From the cell containing the given text, extract its center point as (x, y) coordinate. 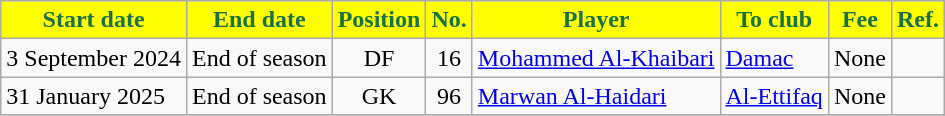
To club (774, 20)
3 September 2024 (94, 58)
Position (379, 20)
DF (379, 58)
Al-Ettifaq (774, 96)
Start date (94, 20)
96 (449, 96)
GK (379, 96)
Ref. (918, 20)
Player (596, 20)
Damac (774, 58)
31 January 2025 (94, 96)
Marwan Al-Haidari (596, 96)
No. (449, 20)
Fee (860, 20)
End date (259, 20)
16 (449, 58)
Mohammed Al-Khaibari (596, 58)
